Identify which cell holds the provided text, then report its (X, Y) central coordinate. 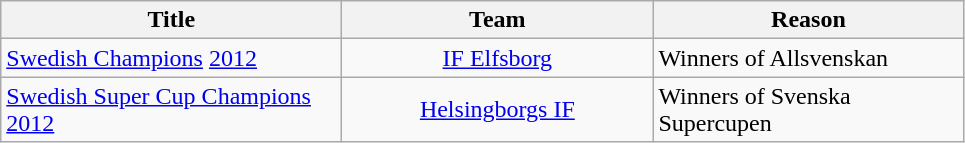
IF Elfsborg (498, 58)
Team (498, 20)
Reason (808, 20)
Helsingborgs IF (498, 110)
Swedish Champions 2012 (172, 58)
Winners of Svenska Supercupen (808, 110)
Swedish Super Cup Champions 2012 (172, 110)
Title (172, 20)
Winners of Allsvenskan (808, 58)
